Locate the cell with the specified text and output its (X, Y) center coordinate. 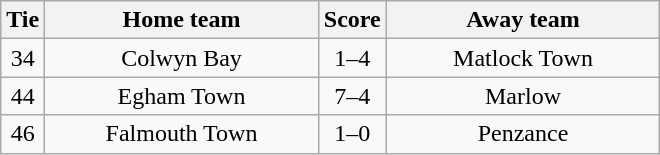
Matlock Town (523, 58)
Score (352, 20)
34 (23, 58)
Tie (23, 20)
46 (23, 134)
44 (23, 96)
7–4 (352, 96)
Falmouth Town (182, 134)
Marlow (523, 96)
Home team (182, 20)
Colwyn Bay (182, 58)
Egham Town (182, 96)
Penzance (523, 134)
Away team (523, 20)
1–4 (352, 58)
1–0 (352, 134)
